Search for the cell housing the specified text and yield its (x, y) center coordinate. 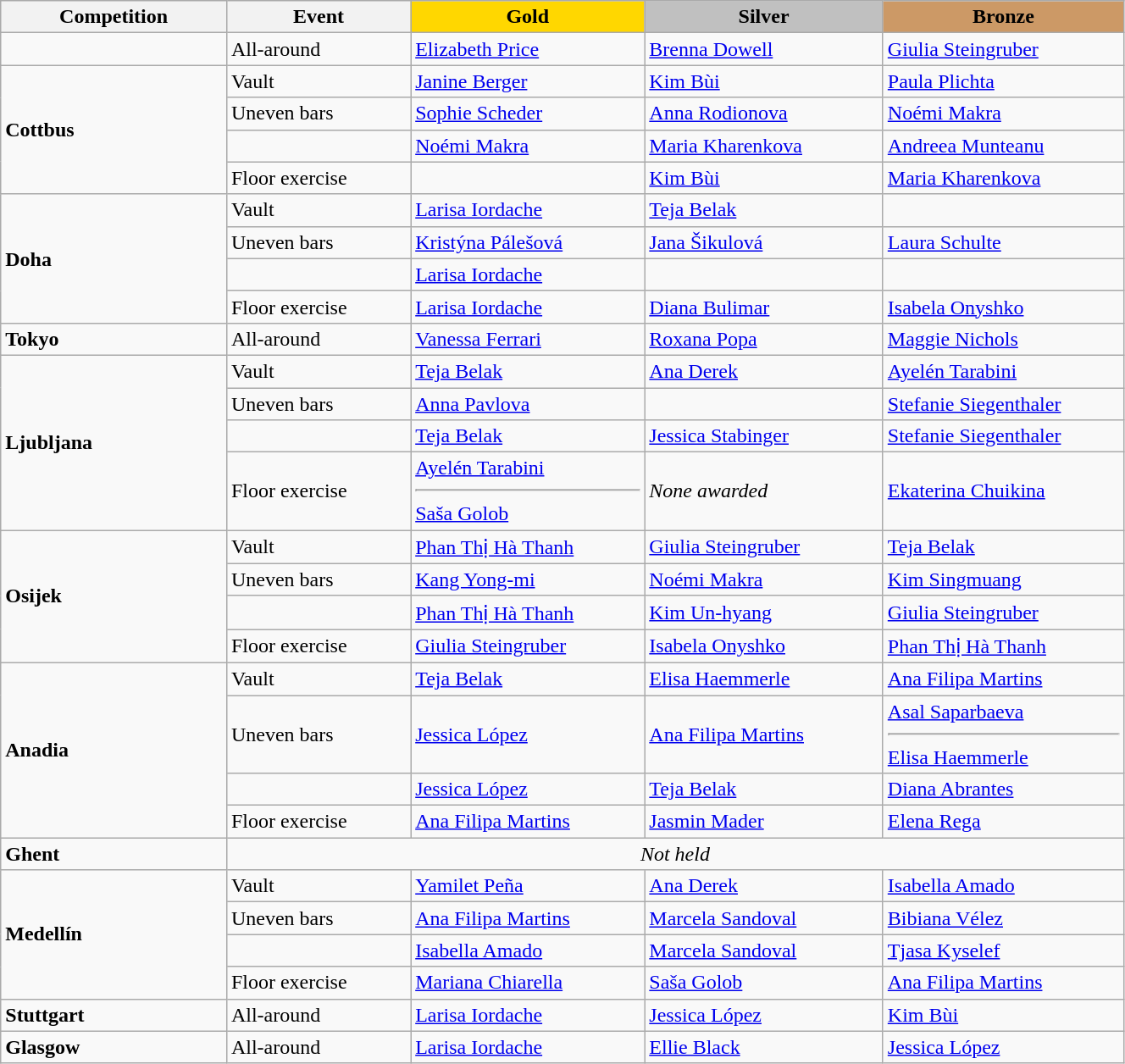
Maggie Nichols (1003, 339)
Laura Schulte (1003, 242)
Glasgow (114, 1047)
Tjasa Kyselef (1003, 950)
Tokyo (114, 339)
Ayelén Tarabini Saša Golob (528, 491)
Sophie Scheder (528, 114)
Andreea Munteanu (1003, 146)
Stuttgart (114, 1015)
Brenna Dowell (764, 49)
Anna Rodionova (764, 114)
Ghent (114, 854)
Ekaterina Chuikina (1003, 491)
Jasmin Mader (764, 822)
Roxana Popa (764, 339)
Diana Bulimar (764, 307)
Not held (674, 854)
Event (319, 17)
Ellie Black (764, 1047)
Jessica Stabinger (764, 436)
Yamilet Peña (528, 886)
Vanessa Ferrari (528, 339)
Gold (528, 17)
Kim Un-hyang (764, 612)
Bibiana Vélez (1003, 918)
Saša Golob (764, 983)
Ljubljana (114, 442)
Anadia (114, 750)
Paula Plichta (1003, 81)
Bronze (1003, 17)
Janine Berger (528, 81)
Jana Šikulová (764, 242)
Competition (114, 17)
Kang Yong-mi (528, 579)
Asal Saparbaeva Elisa Haemmerle (1003, 734)
Kristýna Pálešová (528, 242)
None awarded (764, 491)
Mariana Chiarella (528, 983)
Elisa Haemmerle (764, 679)
Osijek (114, 596)
Medellín (114, 934)
Kim Singmuang (1003, 579)
Elena Rega (1003, 822)
Elizabeth Price (528, 49)
Anna Pavlova (528, 404)
Diana Abrantes (1003, 790)
Silver (764, 17)
Cottbus (114, 130)
Doha (114, 258)
Ayelén Tarabini (1003, 371)
